Return [X, Y] of the center of cell containing provided text 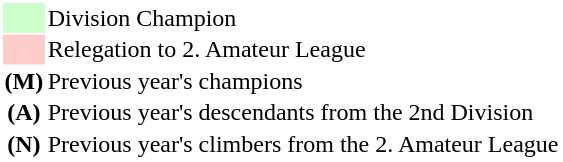
(M) [24, 81]
Previous year's descendants from the 2nd Division [303, 113]
Division Champion [303, 18]
(A) [24, 113]
Relegation to 2. Amateur League [303, 49]
Previous year's champions [303, 81]
Previous year's climbers from the 2. Amateur League [303, 144]
(N) [24, 144]
